Determine the (x, y) coordinate at the center of the cell enclosing the given text.  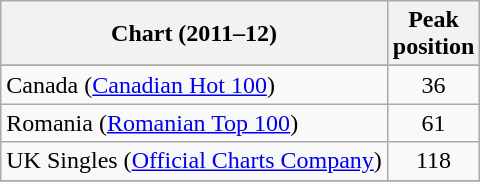
Chart (2011–12) (194, 34)
UK Singles (Official Charts Company) (194, 161)
Romania (Romanian Top 100) (194, 123)
118 (433, 161)
36 (433, 85)
61 (433, 123)
Peakposition (433, 34)
Canada (Canadian Hot 100) (194, 85)
